Capture the cell that displays the provided text and extract its (x, y) central coordinate. 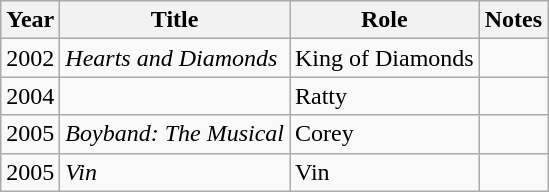
Year (30, 20)
Role (385, 20)
Hearts and Diamonds (175, 58)
Corey (385, 134)
Title (175, 20)
Ratty (385, 96)
2002 (30, 58)
Notes (513, 20)
Boyband: The Musical (175, 134)
2004 (30, 96)
King of Diamonds (385, 58)
